Extract the (X, Y) coordinate from the center of the cell holding the provided text.  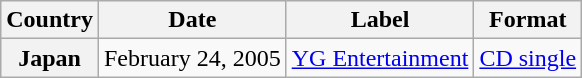
Japan (50, 58)
CD single (528, 58)
Format (528, 20)
February 24, 2005 (192, 58)
Label (380, 20)
Country (50, 20)
YG Entertainment (380, 58)
Date (192, 20)
